Search for the cell housing the specified text and yield its (x, y) center coordinate. 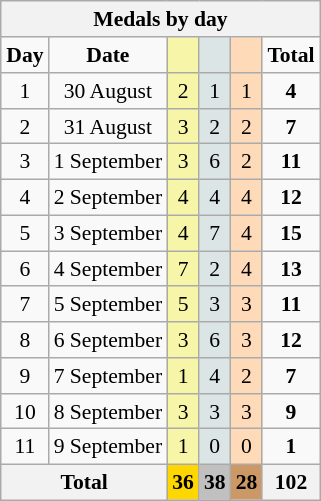
4 September (108, 269)
15 (290, 233)
5 September (108, 304)
1 September (108, 162)
9 September (108, 447)
28 (247, 482)
7 September (108, 376)
6 September (108, 340)
36 (183, 482)
Date (108, 55)
13 (290, 269)
102 (290, 482)
3 September (108, 233)
2 September (108, 197)
10 (24, 411)
8 September (108, 411)
Day (24, 55)
8 (24, 340)
38 (215, 482)
31 August (108, 126)
Medals by day (160, 19)
30 August (108, 91)
